Determine the [x, y] coordinate at the center of the cell enclosing the given text.  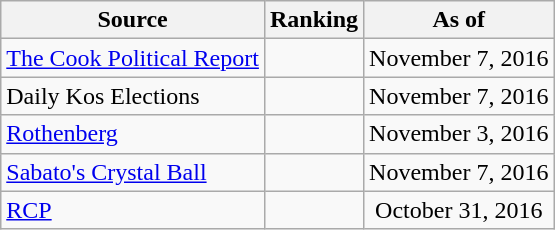
As of [459, 20]
October 31, 2016 [459, 210]
November 3, 2016 [459, 134]
The Cook Political Report [133, 58]
RCP [133, 210]
Rothenberg [133, 134]
Source [133, 20]
Daily Kos Elections [133, 96]
Ranking [314, 20]
Sabato's Crystal Ball [133, 172]
